Pinpoint the cell where the given text exists, returning its (X, Y) midpoint coordinate. 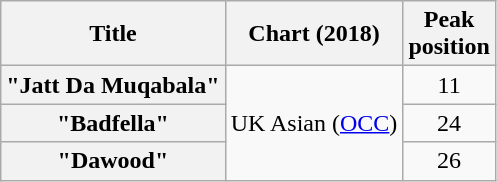
Chart (2018) (314, 34)
"Jatt Da Muqabala" (113, 85)
Title (113, 34)
"Dawood" (113, 161)
Peakposition (449, 34)
11 (449, 85)
UK Asian (OCC) (314, 123)
26 (449, 161)
"Badfella" (113, 123)
24 (449, 123)
